Provide the [x, y] coordinate of the cell's center where the given text is located.  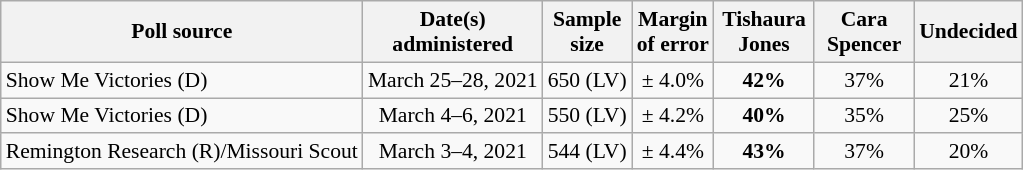
25% [968, 116]
21% [968, 80]
March 4–6, 2021 [453, 116]
Remington Research (R)/Missouri Scout [182, 152]
650 (LV) [588, 80]
± 4.2% [673, 116]
CaraSpencer [864, 32]
TishauraJones [764, 32]
± 4.0% [673, 80]
20% [968, 152]
March 3–4, 2021 [453, 152]
Poll source [182, 32]
544 (LV) [588, 152]
Samplesize [588, 32]
40% [764, 116]
Marginof error [673, 32]
March 25–28, 2021 [453, 80]
Date(s)administered [453, 32]
43% [764, 152]
± 4.4% [673, 152]
550 (LV) [588, 116]
Undecided [968, 32]
35% [864, 116]
42% [764, 80]
